Capture the cell that displays the provided text and extract its [X, Y] central coordinate. 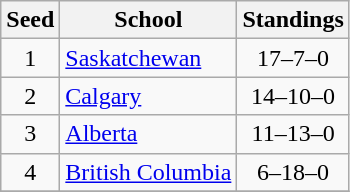
3 [30, 134]
2 [30, 96]
School [148, 20]
Standings [293, 20]
1 [30, 58]
11–13–0 [293, 134]
4 [30, 172]
6–18–0 [293, 172]
British Columbia [148, 172]
Calgary [148, 96]
Seed [30, 20]
Saskatchewan [148, 58]
14–10–0 [293, 96]
Alberta [148, 134]
17–7–0 [293, 58]
